Identify which cell holds the provided text, then report its [X, Y] central coordinate. 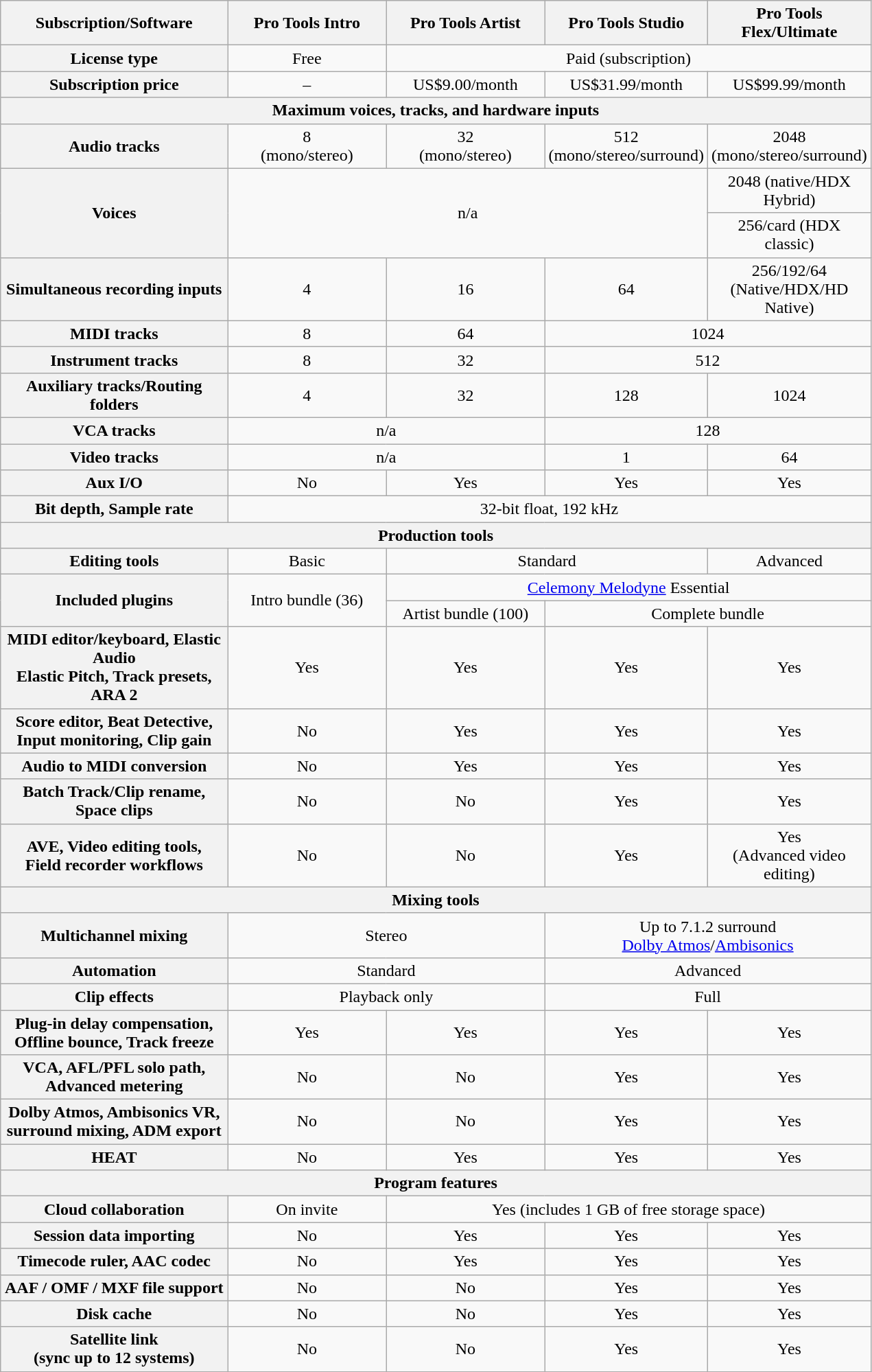
License type [114, 58]
MIDI editor/keyboard, Elastic AudioElastic Pitch, Track presets, ARA 2 [114, 667]
Paid (subscription) [628, 58]
Satellite link(sync up to 12 systems) [114, 1349]
Production tools [436, 535]
32(mono/stereo) [465, 146]
On invite [307, 1209]
512 [708, 360]
2048(mono/stereo/surround) [790, 146]
AVE, Video editing tools,Field recorder workflows [114, 855]
Score editor, Beat Detective,Input monitoring, Clip gain [114, 730]
US$31.99/month [626, 84]
Included plugins [114, 601]
Instrument tracks [114, 360]
Program features [436, 1183]
Artist bundle (100) [465, 614]
Auxiliary tracks/Routing folders [114, 395]
Editing tools [114, 561]
Audio to MIDI conversion [114, 766]
Maximum voices, tracks, and hardware inputs [436, 111]
Video tracks [114, 456]
256/card (HDX classic) [790, 235]
Playback only [386, 997]
2048 (native/HDX Hybrid) [790, 191]
Automation [114, 970]
Complete bundle [708, 614]
AAF / OMF / MXF file support [114, 1288]
Pro Tools Flex/Ultimate [790, 23]
Plug-in delay compensation,Offline bounce, Track freeze [114, 1032]
16 [465, 289]
1 [626, 456]
Timecode ruler, AAC codec [114, 1261]
Dolby Atmos, Ambisonics VR,surround mixing, ADM export [114, 1121]
Disk cache [114, 1314]
Yes(Advanced video editing) [790, 855]
Pro Tools Intro [307, 23]
256/192/64(Native/HDX/HD Native) [790, 289]
32-bit float, 192 kHz [549, 509]
HEAT [114, 1157]
8(mono/stereo) [307, 146]
– [307, 84]
Mixing tools [436, 900]
MIDI tracks [114, 334]
VCA tracks [114, 430]
US$9.00/month [465, 84]
Celemony Melodyne Essential [628, 588]
Clip effects [114, 997]
Full [708, 997]
Multichannel mixing [114, 935]
Session data importing [114, 1235]
Aux I/O [114, 483]
Yes (includes 1 GB of free storage space) [628, 1209]
Intro bundle (36) [307, 601]
VCA, AFL/PFL solo path,Advanced metering [114, 1078]
Stereo [386, 935]
Pro Tools Studio [626, 23]
Free [307, 58]
Basic [307, 561]
Cloud collaboration [114, 1209]
Up to 7.1.2 surroundDolby Atmos/Ambisonics [708, 935]
Bit depth, Sample rate [114, 509]
Audio tracks [114, 146]
US$99.99/month [790, 84]
Pro Tools Artist [465, 23]
Batch Track/Clip rename, Space clips [114, 802]
Subscription/Software [114, 23]
Subscription price [114, 84]
Voices [114, 213]
512(mono/stereo/surround) [626, 146]
Simultaneous recording inputs [114, 289]
